Identify which cell holds the provided text, then report its (x, y) central coordinate. 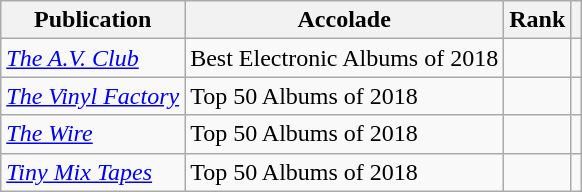
Best Electronic Albums of 2018 (344, 58)
The Wire (93, 134)
Accolade (344, 20)
Rank (538, 20)
The Vinyl Factory (93, 96)
The A.V. Club (93, 58)
Tiny Mix Tapes (93, 172)
Publication (93, 20)
